Detect which cell encompasses the target text, then output its [X, Y] center coordinate. 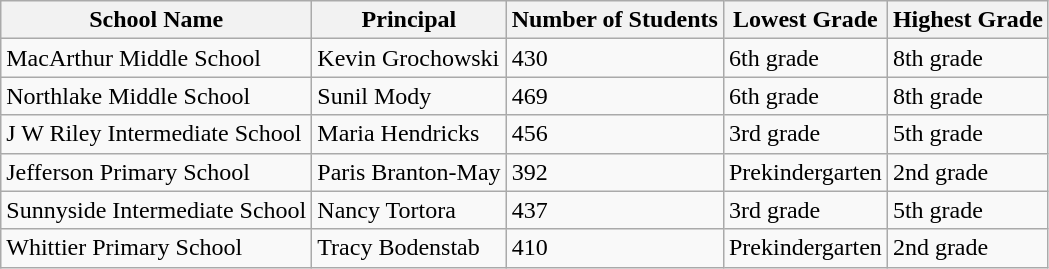
Sunil Mody [409, 96]
Nancy Tortora [409, 210]
Northlake Middle School [156, 96]
430 [614, 58]
410 [614, 248]
392 [614, 172]
456 [614, 134]
Number of Students [614, 20]
MacArthur Middle School [156, 58]
Jefferson Primary School [156, 172]
Kevin Grochowski [409, 58]
Lowest Grade [805, 20]
School Name [156, 20]
Tracy Bodenstab [409, 248]
Principal [409, 20]
Paris Branton-May [409, 172]
437 [614, 210]
Whittier Primary School [156, 248]
Sunnyside Intermediate School [156, 210]
Highest Grade [968, 20]
469 [614, 96]
Maria Hendricks [409, 134]
J W Riley Intermediate School [156, 134]
